Provide the (X, Y) coordinate of the cell's center where the given text is located.  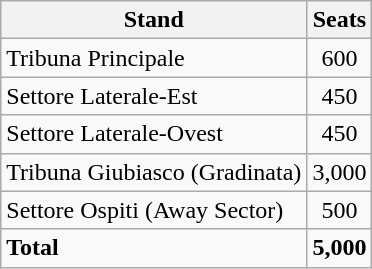
3,000 (340, 172)
500 (340, 210)
Tribuna Giubiasco (Gradinata) (154, 172)
5,000 (340, 248)
Settore Laterale-Ovest (154, 134)
Tribuna Principale (154, 58)
Settore Laterale-Est (154, 96)
Settore Ospiti (Away Sector) (154, 210)
Seats (340, 20)
Total (154, 248)
600 (340, 58)
Stand (154, 20)
